Provide the (x, y) coordinate of the cell's center where the given text is located.  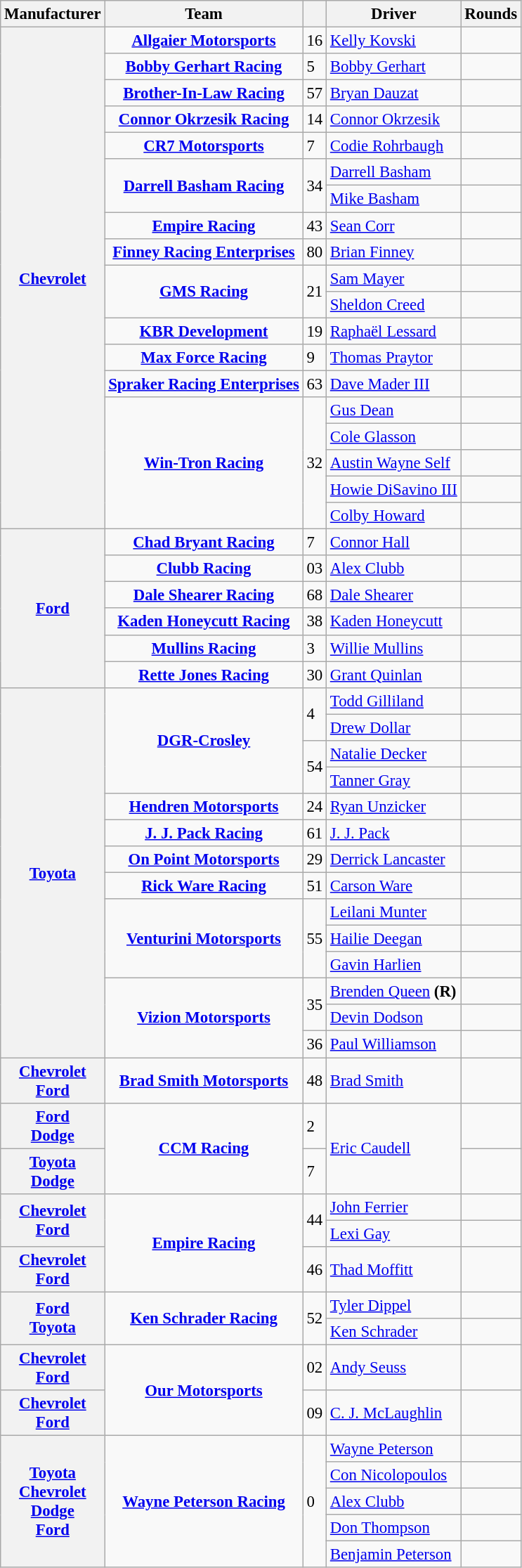
Austin Wayne Self (394, 463)
Driver (394, 14)
Chevrolet (53, 278)
CCM Racing (204, 1148)
Dave Mader III (394, 384)
Team (204, 14)
Darrell Basham (394, 172)
Ford (53, 609)
52 (315, 1318)
36 (315, 1044)
Sean Corr (394, 226)
55 (315, 939)
Andy Seuss (394, 1368)
Mullins Racing (204, 648)
Dale Shearer Racing (204, 595)
19 (315, 331)
0 (315, 1502)
Don Thompson (394, 1528)
Brian Finney (394, 252)
Hailie Deegan (394, 939)
16 (315, 41)
Toyota Chevrolet Dodge Ford (53, 1502)
Win-Tron Racing (204, 463)
38 (315, 622)
DGR-Crosley (204, 740)
43 (315, 226)
Benjamin Peterson (394, 1555)
Todd Gilliland (394, 701)
Leilani Munter (394, 912)
J. J. Pack (394, 833)
Ken Schrader (394, 1332)
Clubb Racing (204, 569)
Grant Quinlan (394, 675)
2 (315, 1126)
03 (315, 569)
Brad Smith Motorsports (204, 1081)
Cole Glasson (394, 436)
Manufacturer (53, 14)
Tyler Dippel (394, 1305)
Natalie Decker (394, 754)
CR7 Motorsports (204, 146)
9 (315, 358)
Bryan Dauzat (394, 93)
Sam Mayer (394, 278)
Eric Caudell (394, 1148)
61 (315, 833)
Con Nicolopoulos (394, 1475)
4 (315, 714)
Drew Dollar (394, 727)
Finney Racing Enterprises (204, 252)
54 (315, 767)
46 (315, 1269)
Ken Schrader Racing (204, 1318)
Our Motorsports (204, 1390)
Rick Ware Racing (204, 886)
Wayne Peterson (394, 1449)
Bobby Gerhart (394, 67)
Dale Shearer (394, 595)
5 (315, 67)
Derrick Lancaster (394, 860)
Hendren Motorsports (204, 807)
Bobby Gerhart Racing (204, 67)
Max Force Racing (204, 358)
Willie Mullins (394, 648)
21 (315, 291)
48 (315, 1081)
Ryan Unzicker (394, 807)
30 (315, 675)
Venturini Motorsports (204, 939)
J. J. Pack Racing (204, 833)
14 (315, 119)
Tanner Gray (394, 780)
34 (315, 186)
Carson Ware (394, 886)
Gus Dean (394, 410)
09 (315, 1413)
Allgaier Motorsports (204, 41)
02 (315, 1368)
Thomas Praytor (394, 358)
29 (315, 860)
KBR Development (204, 331)
Toyota Dodge (53, 1171)
32 (315, 463)
Toyota (53, 872)
63 (315, 384)
51 (315, 886)
Spraker Racing Enterprises (204, 384)
44 (315, 1220)
Rette Jones Racing (204, 675)
Chad Bryant Racing (204, 543)
Lexi Gay (394, 1233)
Connor Hall (394, 543)
Brenden Queen (R) (394, 992)
John Ferrier (394, 1207)
Wayne Peterson Racing (204, 1502)
57 (315, 93)
68 (315, 595)
Devin Dodson (394, 1018)
Brother-In-Law Racing (204, 93)
Brad Smith (394, 1081)
Codie Rohrbaugh (394, 146)
C. J. McLaughlin (394, 1413)
GMS Racing (204, 291)
Raphaël Lessard (394, 331)
Connor Okrzesik (394, 119)
80 (315, 252)
Kelly Kovski (394, 41)
35 (315, 1005)
3 (315, 648)
Vizion Motorsports (204, 1018)
Sheldon Creed (394, 304)
Howie DiSavino III (394, 490)
Ford Dodge (53, 1126)
Rounds (490, 14)
Kaden Honeycutt Racing (204, 622)
Kaden Honeycutt (394, 622)
Paul Williamson (394, 1044)
On Point Motorsports (204, 860)
24 (315, 807)
Ford Toyota (53, 1318)
Thad Moffitt (394, 1269)
Darrell Basham Racing (204, 186)
Mike Basham (394, 199)
Connor Okrzesik Racing (204, 119)
Gavin Harlien (394, 965)
Colby Howard (394, 516)
